For the text-containing cell, return its midpoint in (X, Y) coordinate format. 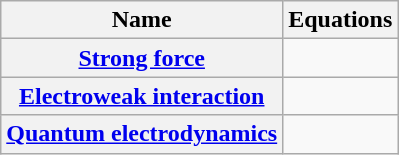
Quantum electrodynamics (142, 134)
Electroweak interaction (142, 96)
Strong force (142, 58)
Equations (340, 20)
Name (142, 20)
